Locate the cell with the specified text and output its [x, y] center coordinate. 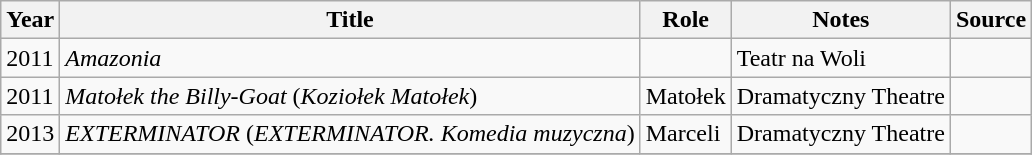
Notes [840, 20]
2013 [30, 134]
Year [30, 20]
EXTERMINATOR (EXTERMINATOR. Komedia muzyczna) [350, 134]
Title [350, 20]
Matołek the Billy-Goat (Koziołek Matołek) [350, 96]
Teatr na Woli [840, 58]
Source [990, 20]
Matołek [686, 96]
Amazonia [350, 58]
Marceli [686, 134]
Role [686, 20]
